Capture the cell that displays the provided text and extract its [X, Y] central coordinate. 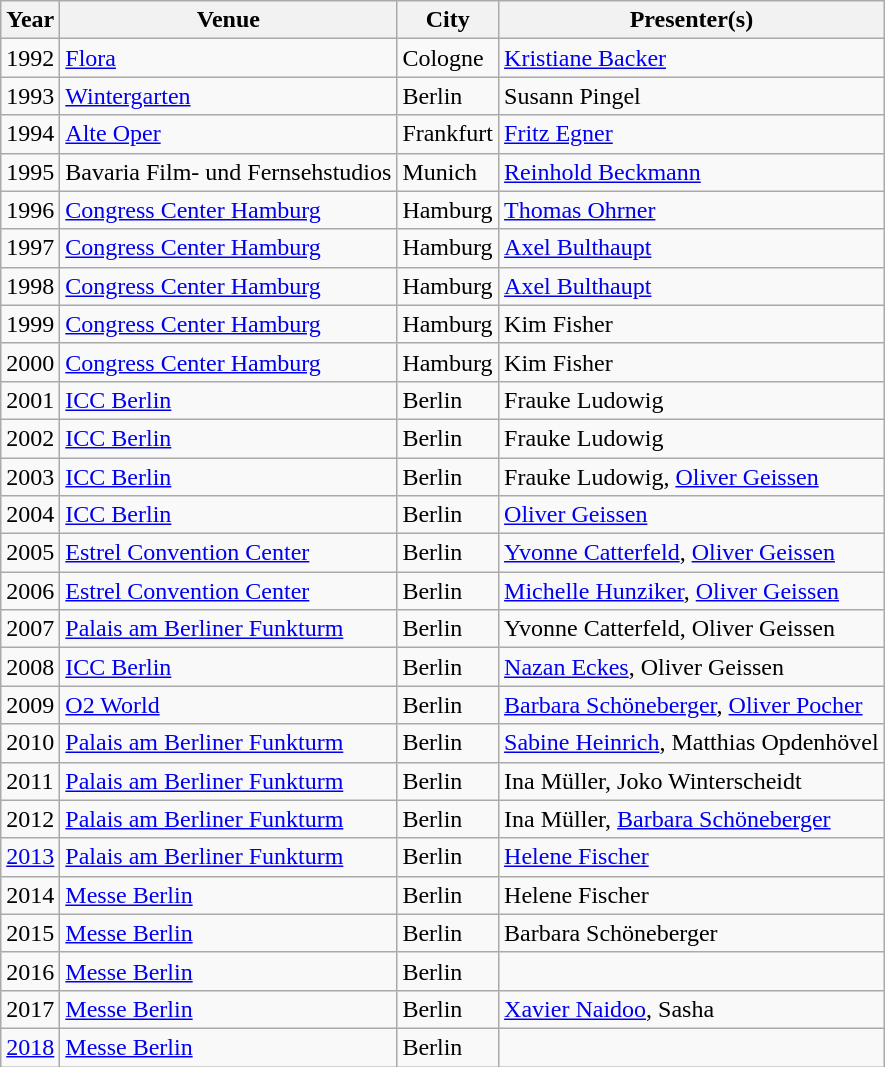
2018 [30, 1047]
1997 [30, 248]
Venue [228, 20]
Presenter(s) [692, 20]
Wintergarten [228, 96]
Xavier Naidoo, Sasha [692, 1009]
2007 [30, 629]
O2 World [228, 705]
1994 [30, 134]
2017 [30, 1009]
Ina Müller, Barbara Schöneberger [692, 819]
1993 [30, 96]
Reinhold Beckmann [692, 172]
Cologne [448, 58]
2004 [30, 515]
Sabine Heinrich, Matthias Opdenhövel [692, 743]
Frauke Ludowig, Oliver Geissen [692, 477]
Munich [448, 172]
Susann Pingel [692, 96]
Kristiane Backer [692, 58]
1998 [30, 286]
Michelle Hunziker, Oliver Geissen [692, 591]
2005 [30, 553]
2016 [30, 971]
2006 [30, 591]
Oliver Geissen [692, 515]
Nazan Eckes, Oliver Geissen [692, 667]
1996 [30, 210]
Thomas Ohrner [692, 210]
2009 [30, 705]
2002 [30, 438]
Frankfurt [448, 134]
2003 [30, 477]
Alte Oper [228, 134]
2000 [30, 362]
Barbara Schöneberger [692, 933]
2013 [30, 857]
Barbara Schöneberger, Oliver Pocher [692, 705]
1995 [30, 172]
2011 [30, 781]
2012 [30, 819]
1999 [30, 324]
1992 [30, 58]
Fritz Egner [692, 134]
Flora [228, 58]
2008 [30, 667]
Year [30, 20]
2015 [30, 933]
2010 [30, 743]
2001 [30, 400]
Ina Müller, Joko Winterscheidt [692, 781]
City [448, 20]
2014 [30, 895]
Bavaria Film- und Fernsehstudios [228, 172]
